Determine the [X, Y] coordinate at the center of the cell enclosing the given text.  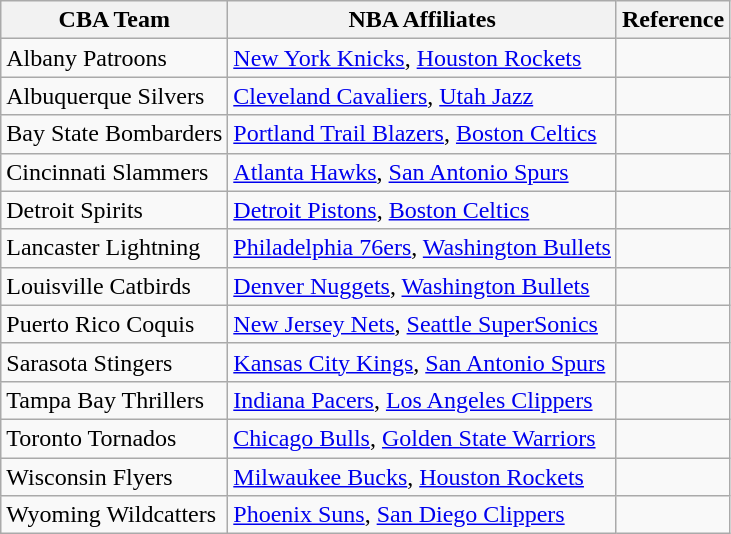
Phoenix Suns, San Diego Clippers [422, 515]
Tampa Bay Thrillers [114, 400]
Wyoming Wildcatters [114, 515]
Cincinnati Slammers [114, 172]
Portland Trail Blazers, Boston Celtics [422, 134]
Albany Patroons [114, 58]
New Jersey Nets, Seattle SuperSonics [422, 324]
Kansas City Kings, San Antonio Spurs [422, 362]
Cleveland Cavaliers, Utah Jazz [422, 96]
Albuquerque Silvers [114, 96]
Detroit Spirits [114, 210]
Reference [672, 20]
Lancaster Lightning [114, 248]
Atlanta Hawks, San Antonio Spurs [422, 172]
Philadelphia 76ers, Washington Bullets [422, 248]
NBA Affiliates [422, 20]
Chicago Bulls, Golden State Warriors [422, 438]
Detroit Pistons, Boston Celtics [422, 210]
Milwaukee Bucks, Houston Rockets [422, 477]
New York Knicks, Houston Rockets [422, 58]
Puerto Rico Coquis [114, 324]
Denver Nuggets, Washington Bullets [422, 286]
Bay State Bombarders [114, 134]
CBA Team [114, 20]
Wisconsin Flyers [114, 477]
Louisville Catbirds [114, 286]
Sarasota Stingers [114, 362]
Toronto Tornados [114, 438]
Indiana Pacers, Los Angeles Clippers [422, 400]
